Scan for the cell matching the given text and deliver its (x, y) coordinate at center. 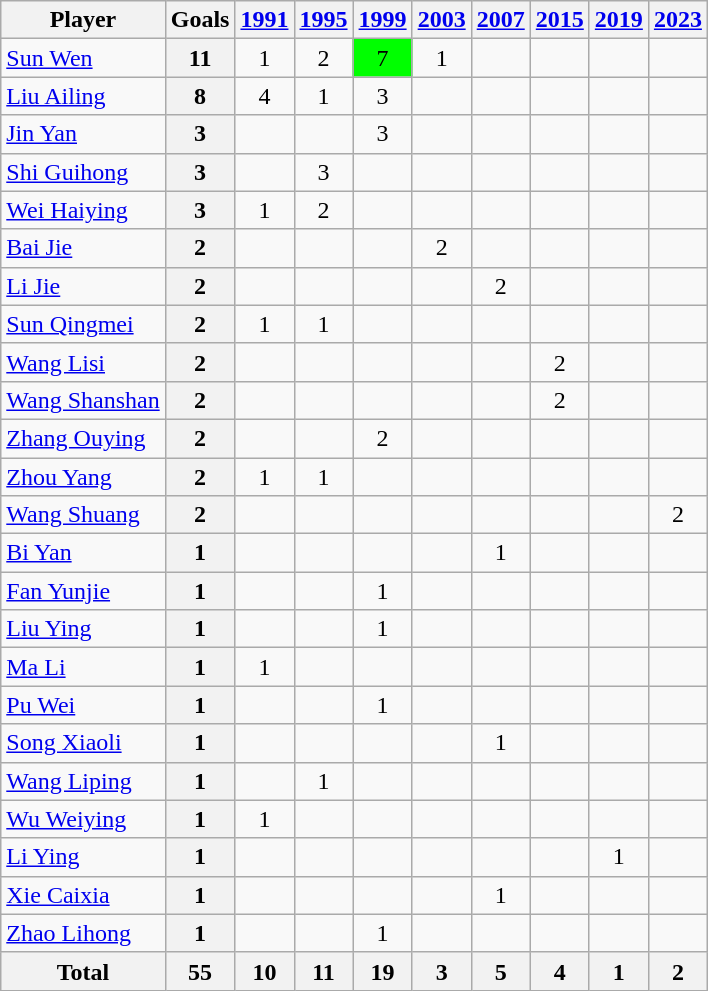
Jin Yan (83, 134)
1995 (324, 20)
Player (83, 20)
Song Xiaoli (83, 743)
Zhang Ouying (83, 438)
Sun Wen (83, 58)
Ma Li (83, 667)
Sun Qingmei (83, 324)
1991 (264, 20)
Bai Jie (83, 248)
Wang Lisi (83, 362)
2015 (560, 20)
1999 (382, 20)
Liu Ailing (83, 96)
2007 (500, 20)
Wang Shuang (83, 515)
Bi Yan (83, 553)
7 (382, 58)
19 (382, 971)
2003 (442, 20)
10 (264, 971)
Zhao Lihong (83, 933)
Wang Liping (83, 781)
Pu Wei (83, 705)
Wang Shanshan (83, 400)
Xie Caixia (83, 895)
Liu Ying (83, 629)
Li Ying (83, 857)
2023 (678, 20)
Fan Yunjie (83, 591)
5 (500, 971)
Shi Guihong (83, 172)
2019 (618, 20)
Zhou Yang (83, 477)
Total (83, 971)
8 (200, 96)
Li Jie (83, 286)
Wu Weiying (83, 819)
Wei Haiying (83, 210)
55 (200, 971)
Goals (200, 20)
